Pinpoint the cell where the given text exists, returning its [X, Y] midpoint coordinate. 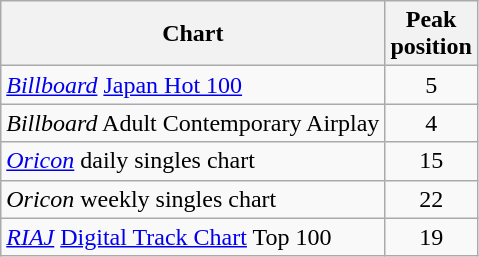
RIAJ Digital Track Chart Top 100 [193, 237]
Chart [193, 34]
4 [431, 123]
22 [431, 199]
19 [431, 237]
Oricon daily singles chart [193, 161]
Billboard Japan Hot 100 [193, 85]
5 [431, 85]
Billboard Adult Contemporary Airplay [193, 123]
Oricon weekly singles chart [193, 199]
15 [431, 161]
Peakposition [431, 34]
